From the cell containing the given text, extract its center point as [x, y] coordinate. 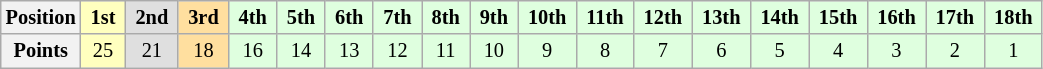
2nd [152, 17]
9 [547, 51]
18 [203, 51]
11 [446, 51]
5th [301, 17]
3 [896, 51]
13th [721, 17]
8 [604, 51]
2 [955, 51]
7th [397, 17]
15th [838, 17]
10th [547, 17]
14 [301, 51]
25 [104, 51]
1 [1013, 51]
6 [721, 51]
14th [779, 17]
4 [838, 51]
11th [604, 17]
8th [446, 17]
7 [663, 51]
16 [253, 51]
Position [41, 17]
3rd [203, 17]
18th [1013, 17]
13 [349, 51]
1st [104, 17]
12 [397, 51]
5 [779, 51]
10 [494, 51]
16th [896, 17]
4th [253, 17]
17th [955, 17]
Points [41, 51]
6th [349, 17]
21 [152, 51]
9th [494, 17]
12th [663, 17]
